Locate the cell with the specified text and output its [X, Y] center coordinate. 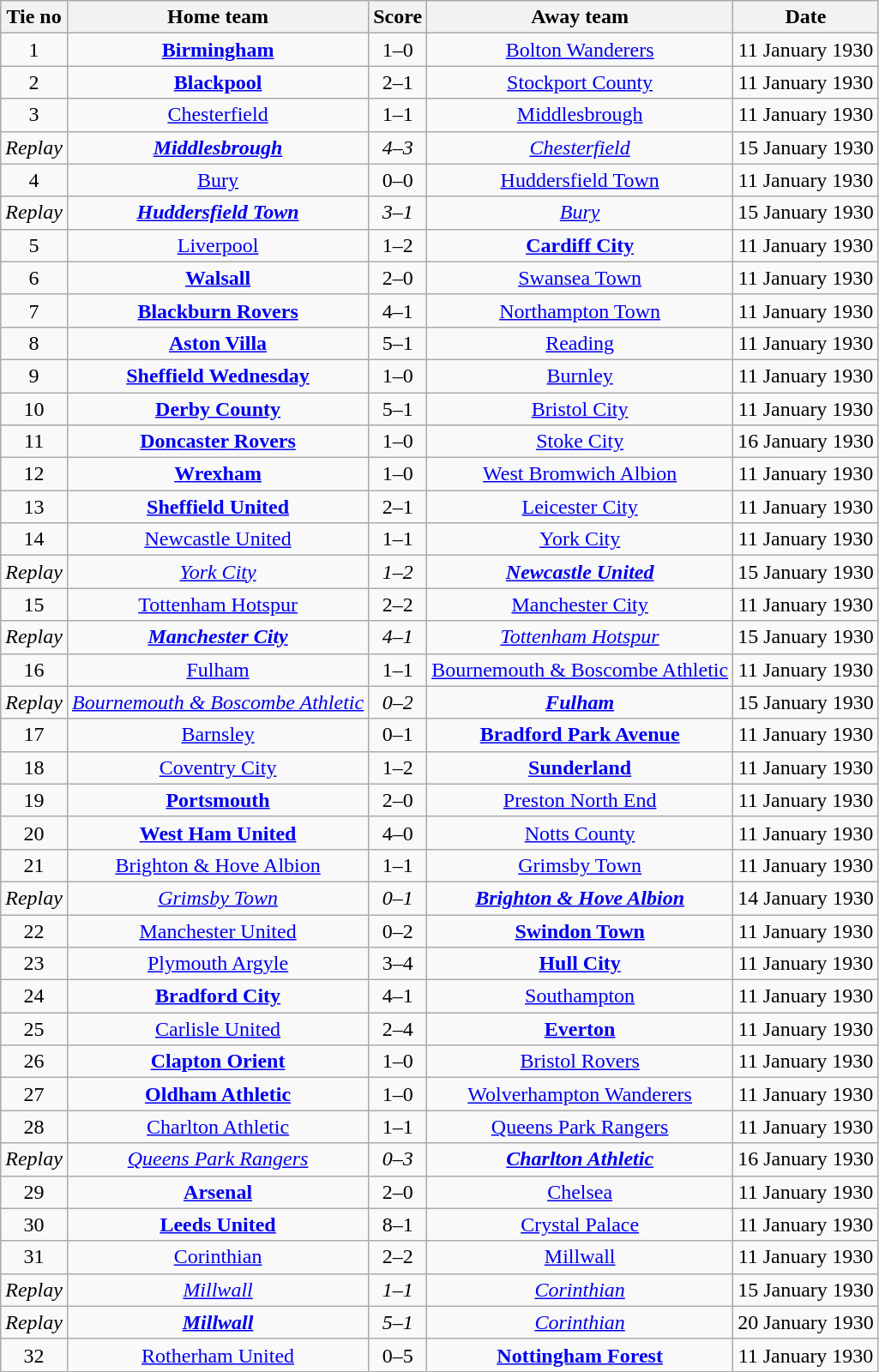
Chelsea [580, 1192]
8–1 [398, 1225]
24 [34, 996]
25 [34, 1029]
14 January 1930 [806, 898]
Leeds United [218, 1225]
7 [34, 310]
27 [34, 1094]
Barnsley [218, 735]
Blackburn Rovers [218, 310]
15 [34, 605]
Arsenal [218, 1192]
22 [34, 930]
3–1 [398, 213]
Bolton Wanderers [580, 50]
28 [34, 1127]
Notts County [580, 833]
West Ham United [218, 833]
Bradford Park Avenue [580, 735]
18 [34, 767]
Wolverhampton Wanderers [580, 1094]
26 [34, 1062]
21 [34, 865]
West Bromwich Albion [580, 474]
Tie no [34, 17]
Northampton Town [580, 310]
1 [34, 50]
19 [34, 800]
Portsmouth [218, 800]
3 [34, 115]
Leicester City [580, 507]
Bristol Rovers [580, 1062]
Bristol City [580, 409]
Sheffield United [218, 507]
3–4 [398, 964]
Aston Villa [218, 343]
6 [34, 278]
Preston North End [580, 800]
23 [34, 964]
29 [34, 1192]
Burnley [580, 376]
Rotherham United [218, 1355]
10 [34, 409]
Clapton Orient [218, 1062]
30 [34, 1225]
Swindon Town [580, 930]
Date [806, 17]
Sunderland [580, 767]
Stoke City [580, 442]
4–0 [398, 833]
12 [34, 474]
2–4 [398, 1029]
0–5 [398, 1355]
2 [34, 82]
5 [34, 245]
Nottingham Forest [580, 1355]
11 [34, 442]
Swansea Town [580, 278]
Hull City [580, 964]
13 [34, 507]
4–3 [398, 147]
Carlisle United [218, 1029]
Wrexham [218, 474]
Sheffield Wednesday [218, 376]
Crystal Palace [580, 1225]
0–3 [398, 1159]
Birmingham [218, 50]
20 January 1930 [806, 1322]
Everton [580, 1029]
Reading [580, 343]
Liverpool [218, 245]
0–0 [398, 180]
Home team [218, 17]
Plymouth Argyle [218, 964]
20 [34, 833]
32 [34, 1355]
Southampton [580, 996]
17 [34, 735]
9 [34, 376]
4 [34, 180]
31 [34, 1257]
Manchester United [218, 930]
Coventry City [218, 767]
Away team [580, 17]
Stockport County [580, 82]
14 [34, 539]
Blackpool [218, 82]
Derby County [218, 409]
Doncaster Rovers [218, 442]
8 [34, 343]
Oldham Athletic [218, 1094]
Score [398, 17]
Bradford City [218, 996]
Walsall [218, 278]
Cardiff City [580, 245]
16 [34, 670]
